Return the (x, y) coordinate for the center point of the cell that contains the specified text.  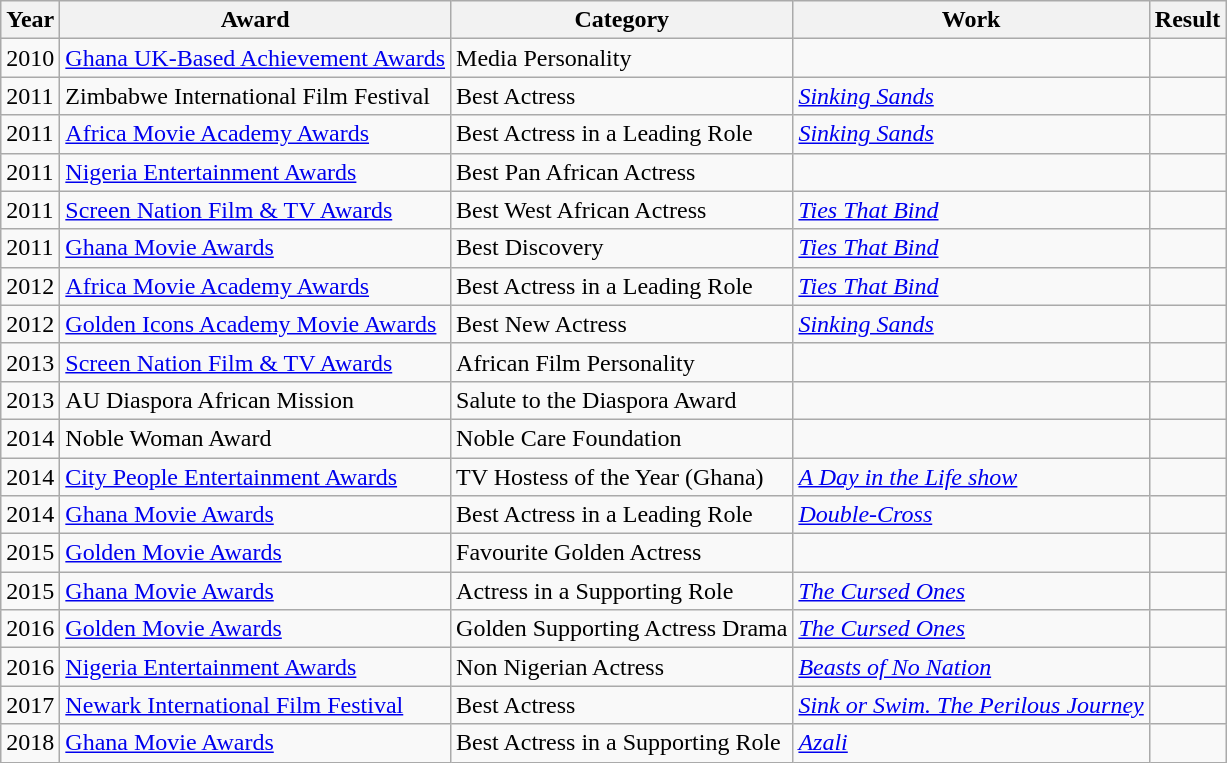
Ghana UK-Based Achievement Awards (256, 58)
2018 (30, 743)
Noble Care Foundation (622, 438)
Best Discovery (622, 248)
Work (971, 20)
Favourite Golden Actress (622, 553)
Best West African Actress (622, 210)
2010 (30, 58)
Best Actress in a Supporting Role (622, 743)
Noble Woman Award (256, 438)
Double-Cross (971, 515)
Best Pan African Actress (622, 172)
Best New Actress (622, 324)
AU Diaspora African Mission (256, 400)
Zimbabwe International Film Festival (256, 96)
Media Personality (622, 58)
African Film Personality (622, 362)
City People Entertainment Awards (256, 477)
TV Hostess of the Year (Ghana) (622, 477)
Beasts of No Nation (971, 667)
Award (256, 20)
Non Nigerian Actress (622, 667)
Azali (971, 743)
Newark International Film Festival (256, 705)
Golden Supporting Actress Drama (622, 629)
2017 (30, 705)
Actress in a Supporting Role (622, 591)
Golden Icons Academy Movie Awards (256, 324)
Category (622, 20)
Sink or Swim. The Perilous Journey (971, 705)
A Day in the Life show (971, 477)
Result (1187, 20)
Year (30, 20)
Salute to the Diaspora Award (622, 400)
